Search for the cell housing the specified text and yield its (x, y) center coordinate. 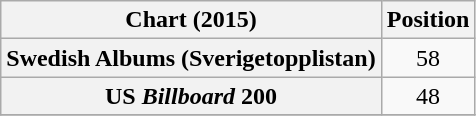
Swedish Albums (Sverigetopplistan) (191, 58)
58 (428, 58)
Chart (2015) (191, 20)
US Billboard 200 (191, 96)
Position (428, 20)
48 (428, 96)
